Scan for the cell matching the given text and deliver its (X, Y) coordinate at center. 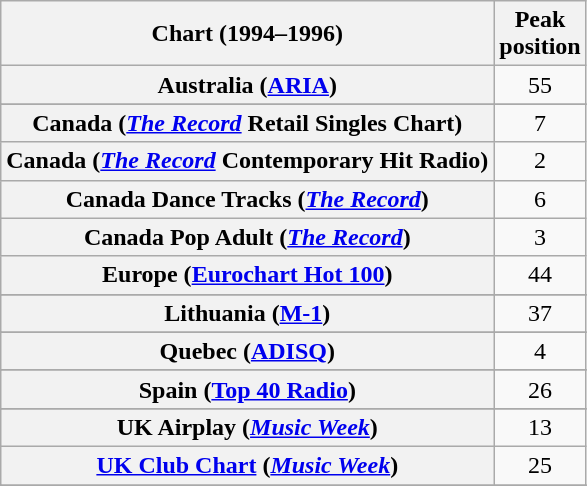
13 (540, 427)
3 (540, 237)
Lithuania (M-1) (248, 313)
Chart (1994–1996) (248, 34)
7 (540, 123)
Quebec (ADISQ) (248, 351)
44 (540, 275)
4 (540, 351)
Canada (The Record Retail Singles Chart) (248, 123)
Spain (Top 40 Radio) (248, 389)
UK Club Chart (Music Week) (248, 465)
Canada Dance Tracks (The Record) (248, 199)
26 (540, 389)
55 (540, 85)
Australia (ARIA) (248, 85)
2 (540, 161)
Europe (Eurochart Hot 100) (248, 275)
Canada Pop Adult (The Record) (248, 237)
Peakposition (540, 34)
37 (540, 313)
Canada (The Record Contemporary Hit Radio) (248, 161)
6 (540, 199)
UK Airplay (Music Week) (248, 427)
25 (540, 465)
